Detect which cell encompasses the target text, then output its [X, Y] center coordinate. 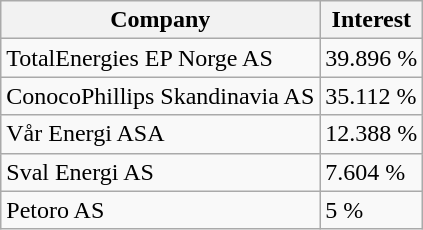
Vår Energi ASA [160, 134]
5 % [372, 210]
12.388 % [372, 134]
39.896 % [372, 58]
Company [160, 20]
Interest [372, 20]
ConocoPhillips Skandinavia AS [160, 96]
7.604 % [372, 172]
35.112 % [372, 96]
Sval Energi AS [160, 172]
Petoro AS [160, 210]
TotalEnergies EP Norge AS [160, 58]
